Detect which cell encompasses the target text, then output its [X, Y] center coordinate. 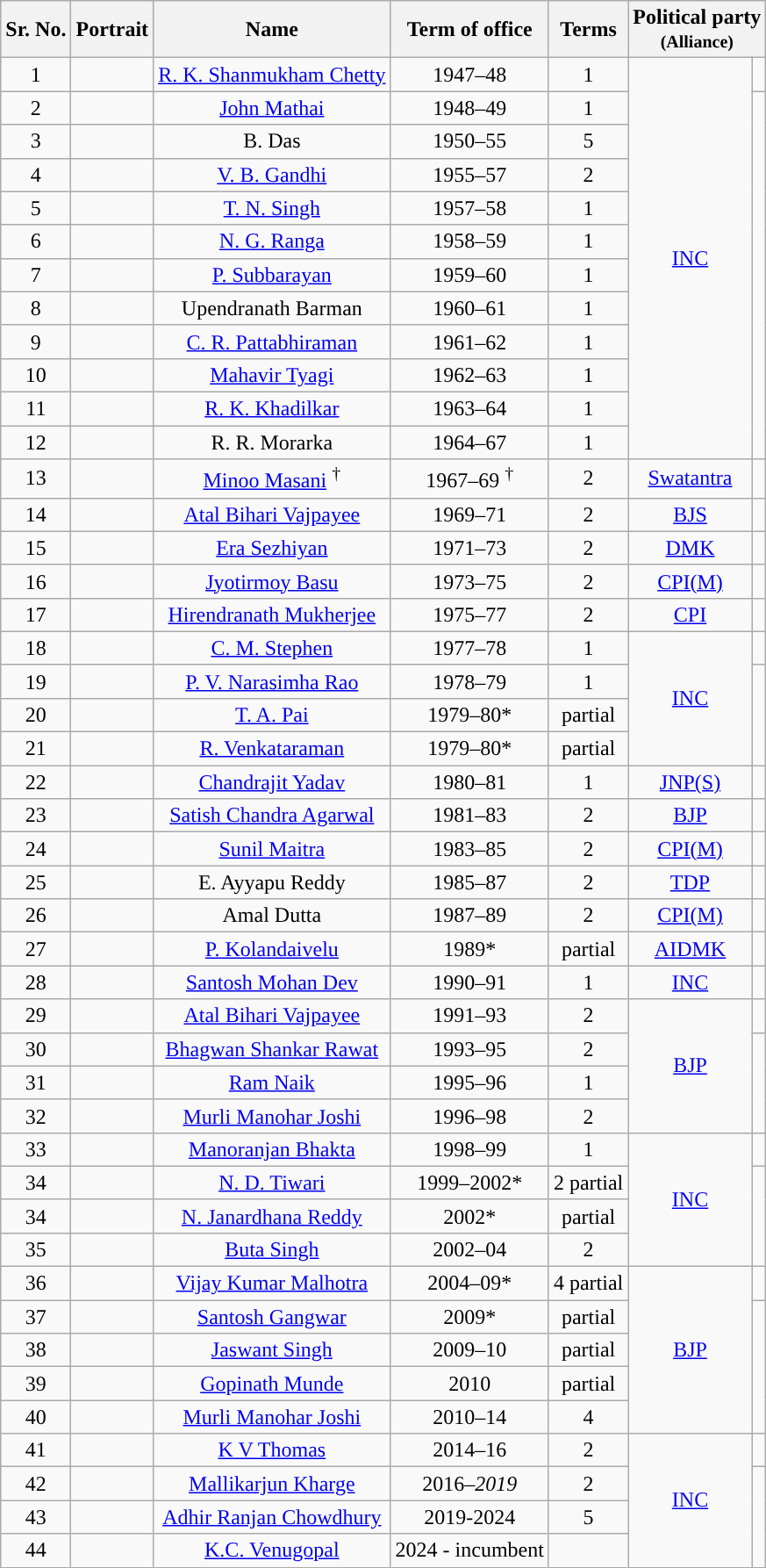
John Mathai [272, 108]
CPI [690, 615]
Era Sezhiyan [272, 548]
1993–95 [469, 1049]
18 [36, 648]
Adhir Ranjan Chowdhury [272, 1517]
K V Thomas [272, 1450]
43 [36, 1517]
11 [36, 408]
1971–73 [469, 548]
Ram Naik [272, 1082]
Name [272, 30]
Mallikarjun Kharge [272, 1484]
P. Subbarayan [272, 275]
T. N. Singh [272, 208]
R. K. Shanmukham Chetty [272, 75]
1989* [469, 949]
24 [36, 849]
P. Kolandaivelu [272, 949]
Hirendranath Mukherjee [272, 615]
17 [36, 615]
Buta Singh [272, 1249]
1963–64 [469, 408]
JNP(S) [690, 782]
30 [36, 1049]
1975–77 [469, 615]
2009–10 [469, 1350]
Vijay Kumar Malhotra [272, 1284]
Satish Chandra Agarwal [272, 816]
Terms [588, 30]
27 [36, 949]
1950–55 [469, 141]
1964–67 [469, 442]
R. R. Morarka [272, 442]
8 [36, 308]
2024 - incumbent [469, 1550]
29 [36, 1016]
2010–14 [469, 1417]
20 [36, 715]
23 [36, 816]
Upendranath Barman [272, 308]
31 [36, 1082]
1948–49 [469, 108]
1987–89 [469, 916]
2002* [469, 1216]
Term of office [469, 30]
26 [36, 916]
2016–2019 [469, 1484]
1962–63 [469, 375]
12 [36, 442]
44 [36, 1550]
1977–78 [469, 648]
Jaswant Singh [272, 1350]
Swatantra [690, 479]
N. G. Ranga [272, 241]
Jyotirmoy Basu [272, 581]
1969–71 [469, 514]
Portrait [112, 30]
1996–98 [469, 1116]
1981–83 [469, 816]
1961–62 [469, 342]
2014–16 [469, 1450]
Minoo Masani † [272, 479]
1955–57 [469, 175]
13 [36, 479]
Sunil Maitra [272, 849]
V. B. Gandhi [272, 175]
32 [36, 1116]
14 [36, 514]
1960–61 [469, 308]
35 [36, 1249]
1995–96 [469, 1082]
P. V. Narasimha Rao [272, 681]
T. A. Pai [272, 715]
38 [36, 1350]
1959–60 [469, 275]
N. D. Tiwari [272, 1183]
Chandrajit Yadav [272, 782]
Manoranjan Bhakta [272, 1149]
1990–91 [469, 982]
1985–87 [469, 882]
1983–85 [469, 849]
1967–69 † [469, 479]
16 [36, 581]
4 partial [588, 1284]
25 [36, 882]
1980–81 [469, 782]
2019-2024 [469, 1517]
41 [36, 1450]
37 [36, 1317]
36 [36, 1284]
DMK [690, 548]
1947–48 [469, 75]
Political party(Alliance) [697, 30]
1998–99 [469, 1149]
Santosh Mohan Dev [272, 982]
19 [36, 681]
6 [36, 241]
1958–59 [469, 241]
40 [36, 1417]
1999–2002* [469, 1183]
15 [36, 548]
Sr. No. [36, 30]
R. K. Khadilkar [272, 408]
39 [36, 1384]
42 [36, 1484]
2004–09* [469, 1284]
N. Janardhana Reddy [272, 1216]
3 [36, 141]
R. Venkataraman [272, 749]
10 [36, 375]
7 [36, 275]
TDP [690, 882]
1991–93 [469, 1016]
1973–75 [469, 581]
Amal Dutta [272, 916]
Mahavir Tyagi [272, 375]
33 [36, 1149]
C. M. Stephen [272, 648]
21 [36, 749]
Bhagwan Shankar Rawat [272, 1049]
28 [36, 982]
9 [36, 342]
2010 [469, 1384]
Santosh Gangwar [272, 1317]
22 [36, 782]
E. Ayyapu Reddy [272, 882]
Gopinath Munde [272, 1384]
2009* [469, 1317]
2 partial [588, 1183]
B. Das [272, 141]
BJS [690, 514]
1957–58 [469, 208]
AIDMK [690, 949]
1978–79 [469, 681]
2002–04 [469, 1249]
K.C. Venugopal [272, 1550]
C. R. Pattabhiraman [272, 342]
